Identify which cell holds the provided text, then report its [x, y] central coordinate. 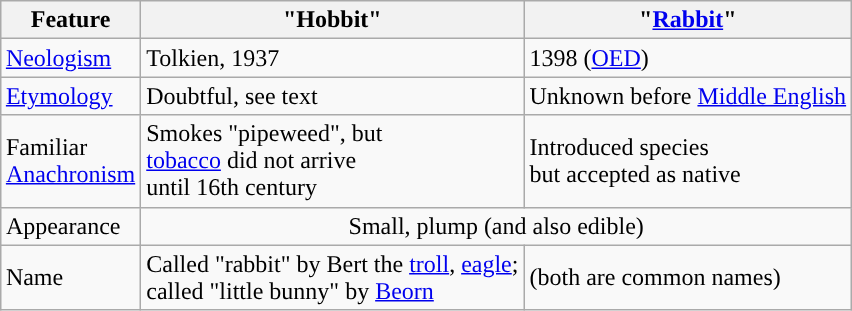
Smokes "pipeweed", but tobacco did not arrive until 16th century [332, 161]
"Rabbit" [688, 20]
Etymology [70, 96]
Unknown before Middle English [688, 96]
Appearance [70, 226]
Neologism [70, 58]
Called "rabbit" by Bert the troll, eagle;called "little bunny" by Beorn [332, 278]
1398 (OED) [688, 58]
"Hobbit" [332, 20]
Small, plump (and also edible) [496, 226]
Introduced speciesbut accepted as native [688, 161]
Doubtful, see text [332, 96]
FamiliarAnachronism [70, 161]
(both are common names) [688, 278]
Name [70, 278]
Tolkien, 1937 [332, 58]
Feature [70, 20]
